For the text-containing cell, return its midpoint in [X, Y] coordinate format. 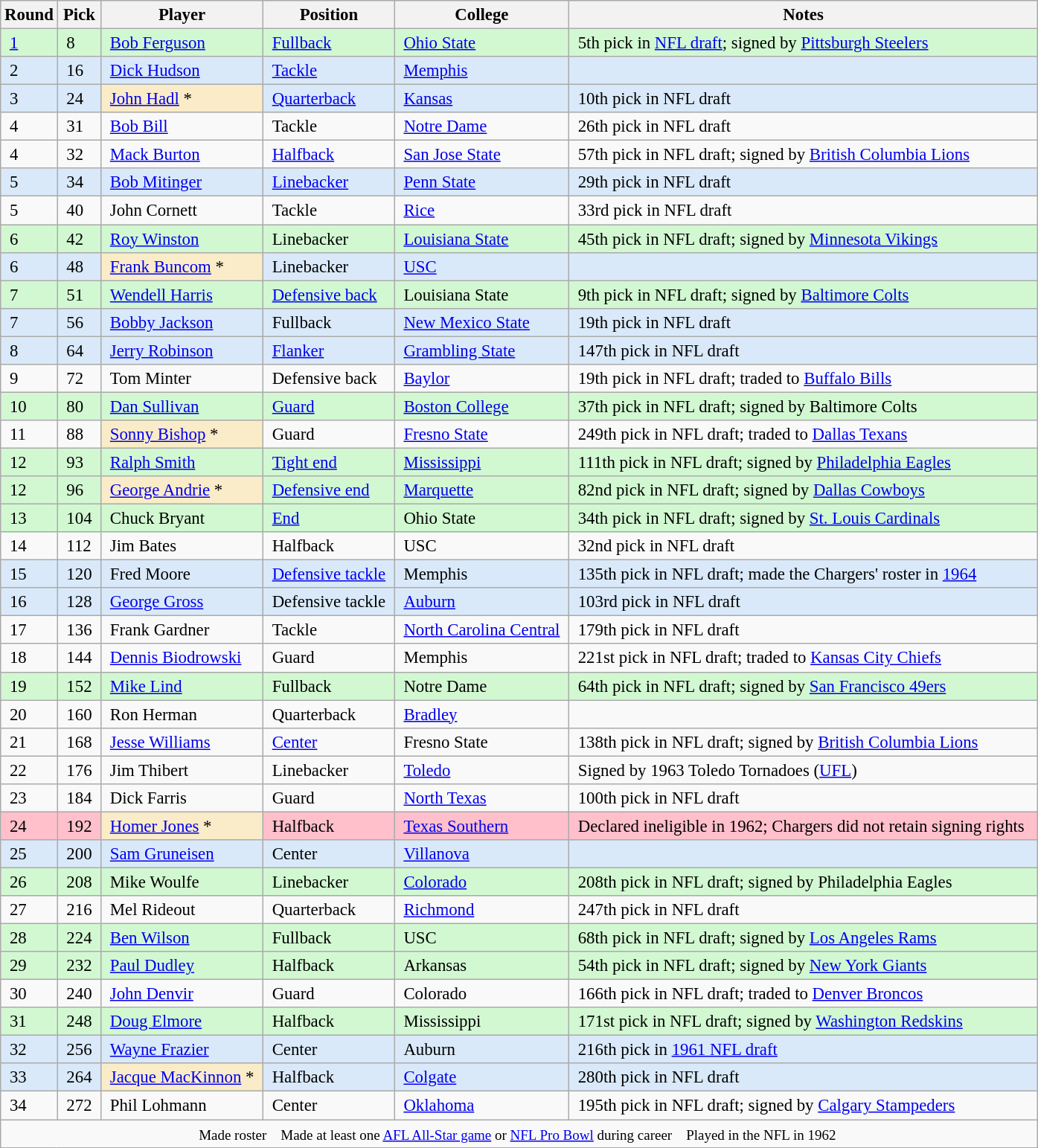
29th pick in NFL draft [804, 182]
Flanker [329, 350]
College [481, 15]
40 [79, 211]
88 [79, 434]
Signed by 1963 Toledo Tornadoes (UFL) [804, 770]
New Mexico State [481, 322]
Homer Jones * [182, 826]
Ben Wilson [182, 938]
Defensive end [329, 490]
249th pick in NFL draft; traded to Dallas Texans [804, 434]
103rd pick in NFL draft [804, 602]
111th pick in NFL draft; signed by Philadelphia Eagles [804, 462]
56 [79, 322]
10 [29, 406]
32nd pick in NFL draft [804, 546]
19th pick in NFL draft; traded to Buffalo Bills [804, 379]
Wendell Harris [182, 295]
George Gross [182, 602]
68th pick in NFL draft; signed by Los Angeles Rams [804, 938]
166th pick in NFL draft; traded to Denver Broncos [804, 994]
Jim Bates [182, 546]
Bob Mitinger [182, 182]
Marquette [481, 490]
21 [29, 742]
248 [79, 1022]
136 [79, 630]
Ralph Smith [182, 462]
22 [29, 770]
33rd pick in NFL draft [804, 211]
216th pick in 1961 NFL draft [804, 1050]
30 [29, 994]
128 [79, 602]
93 [79, 462]
Jim Thibert [182, 770]
25 [29, 854]
Bradley [481, 714]
Tom Minter [182, 379]
Fred Moore [182, 574]
152 [79, 686]
Jacque MacKinnon * [182, 1078]
54th pick in NFL draft; signed by New York Giants [804, 966]
San Jose State [481, 155]
104 [79, 519]
Grambling State [481, 350]
23 [29, 798]
John Cornett [182, 211]
Sam Gruneisen [182, 854]
Frank Gardner [182, 630]
5th pick in NFL draft; signed by Pittsburgh Steelers [804, 43]
37th pick in NFL draft; signed by Baltimore Colts [804, 406]
192 [79, 826]
272 [79, 1106]
1 [29, 43]
Bob Ferguson [182, 43]
Dan Sullivan [182, 406]
247th pick in NFL draft [804, 910]
135th pick in NFL draft; made the Chargers' roster in 1964 [804, 574]
Mike Woulfe [182, 882]
Toledo [481, 770]
End [329, 519]
Declared ineligible in 1962; Chargers did not retain signing rights [804, 826]
15 [29, 574]
280th pick in NFL draft [804, 1078]
19 [29, 686]
72 [79, 379]
Bob Bill [182, 126]
17 [29, 630]
Dick Hudson [182, 71]
195th pick in NFL draft; signed by Calgary Stampeders [804, 1106]
Frank Buncom * [182, 266]
North Texas [481, 798]
19th pick in NFL draft [804, 322]
Phil Lohmann [182, 1106]
Wayne Frazier [182, 1050]
82nd pick in NFL draft; signed by Dallas Cowboys [804, 490]
Pick [79, 15]
100th pick in NFL draft [804, 798]
20 [29, 714]
14 [29, 546]
144 [79, 658]
Kansas [481, 99]
Dick Farris [182, 798]
112 [79, 546]
80 [79, 406]
120 [79, 574]
Doug Elmore [182, 1022]
221st pick in NFL draft; traded to Kansas City Chiefs [804, 658]
Arkansas [481, 966]
147th pick in NFL draft [804, 350]
179th pick in NFL draft [804, 630]
Baylor [481, 379]
232 [79, 966]
13 [29, 519]
9th pick in NFL draft; signed by Baltimore Colts [804, 295]
256 [79, 1050]
3 [29, 99]
64th pick in NFL draft; signed by San Francisco 49ers [804, 686]
Penn State [481, 182]
Richmond [481, 910]
200 [79, 854]
27 [29, 910]
Villanova [481, 854]
264 [79, 1078]
26 [29, 882]
10th pick in NFL draft [804, 99]
Chuck Bryant [182, 519]
51 [79, 295]
George Andrie * [182, 490]
29 [29, 966]
Paul Dudley [182, 966]
160 [79, 714]
Roy Winston [182, 239]
45th pick in NFL draft; signed by Minnesota Vikings [804, 239]
96 [79, 490]
224 [79, 938]
208th pick in NFL draft; signed by Philadelphia Eagles [804, 882]
Texas Southern [481, 826]
Jerry Robinson [182, 350]
28 [29, 938]
Notes [804, 15]
North Carolina Central [481, 630]
42 [79, 239]
Mack Burton [182, 155]
Colgate [481, 1078]
168 [79, 742]
48 [79, 266]
Oklahoma [481, 1106]
Player [182, 15]
184 [79, 798]
Position [329, 15]
Ron Herman [182, 714]
Made roster Made at least one AFL All-Star game or NFL Pro Bowl during career Played in the NFL in 1962 [519, 1134]
18 [29, 658]
176 [79, 770]
Dennis Biodrowski [182, 658]
138th pick in NFL draft; signed by British Columbia Lions [804, 742]
Sonny Bishop * [182, 434]
240 [79, 994]
Jesse Williams [182, 742]
216 [79, 910]
57th pick in NFL draft; signed by British Columbia Lions [804, 155]
Rice [481, 211]
Round [29, 15]
11 [29, 434]
Tight end [329, 462]
208 [79, 882]
34th pick in NFL draft; signed by St. Louis Cardinals [804, 519]
171st pick in NFL draft; signed by Washington Redskins [804, 1022]
33 [29, 1078]
2 [29, 71]
John Hadl * [182, 99]
9 [29, 379]
Mike Lind [182, 686]
John Denvir [182, 994]
Bobby Jackson [182, 322]
64 [79, 350]
Boston College [481, 406]
26th pick in NFL draft [804, 126]
Mel Rideout [182, 910]
